From the cell containing the given text, extract its center point as (X, Y) coordinate. 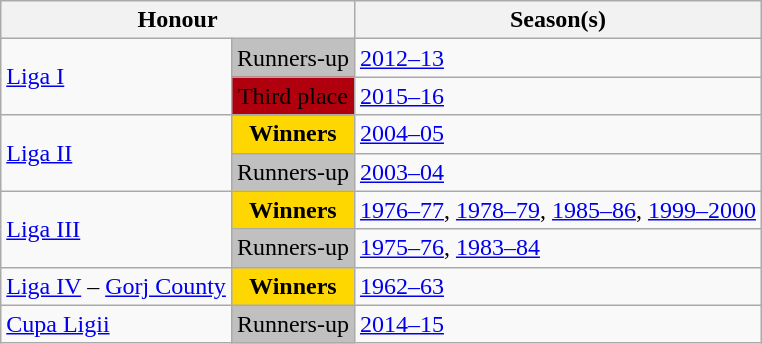
Liga I (116, 77)
Liga III (116, 229)
2015–16 (558, 96)
Third place (292, 96)
Liga II (116, 153)
2012–13 (558, 58)
1962–63 (558, 286)
Cupa Ligii (116, 324)
1975–76, 1983–84 (558, 248)
Season(s) (558, 20)
Honour (178, 20)
1976–77, 1978–79, 1985–86, 1999–2000 (558, 210)
Liga IV – Gorj County (116, 286)
2003–04 (558, 172)
2004–05 (558, 134)
2014–15 (558, 324)
